Pinpoint the cell where the given text exists, returning its [x, y] midpoint coordinate. 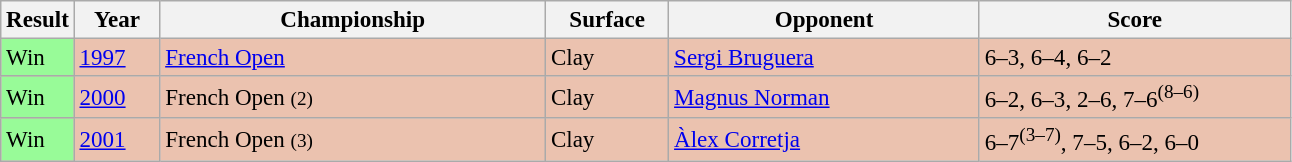
6–2, 6–3, 2–6, 7–6(8–6) [1134, 97]
Àlex Corretja [824, 140]
French Open (2) [353, 97]
6–3, 6–4, 6–2 [1134, 58]
Result [38, 20]
French Open (3) [353, 140]
Sergi Bruguera [824, 58]
1997 [117, 58]
Surface [608, 20]
Magnus Norman [824, 97]
6–7(3–7), 7–5, 6–2, 6–0 [1134, 140]
2000 [117, 97]
2001 [117, 140]
Year [117, 20]
Score [1134, 20]
Championship [353, 20]
Opponent [824, 20]
French Open [353, 58]
